From the cell containing the given text, extract its center point as (x, y) coordinate. 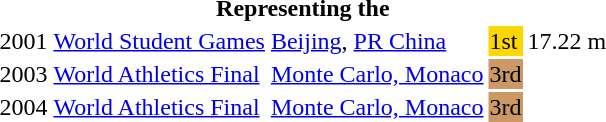
1st (506, 41)
World Student Games (159, 41)
Beijing, PR China (377, 41)
